Capture the cell that displays the provided text and extract its (X, Y) central coordinate. 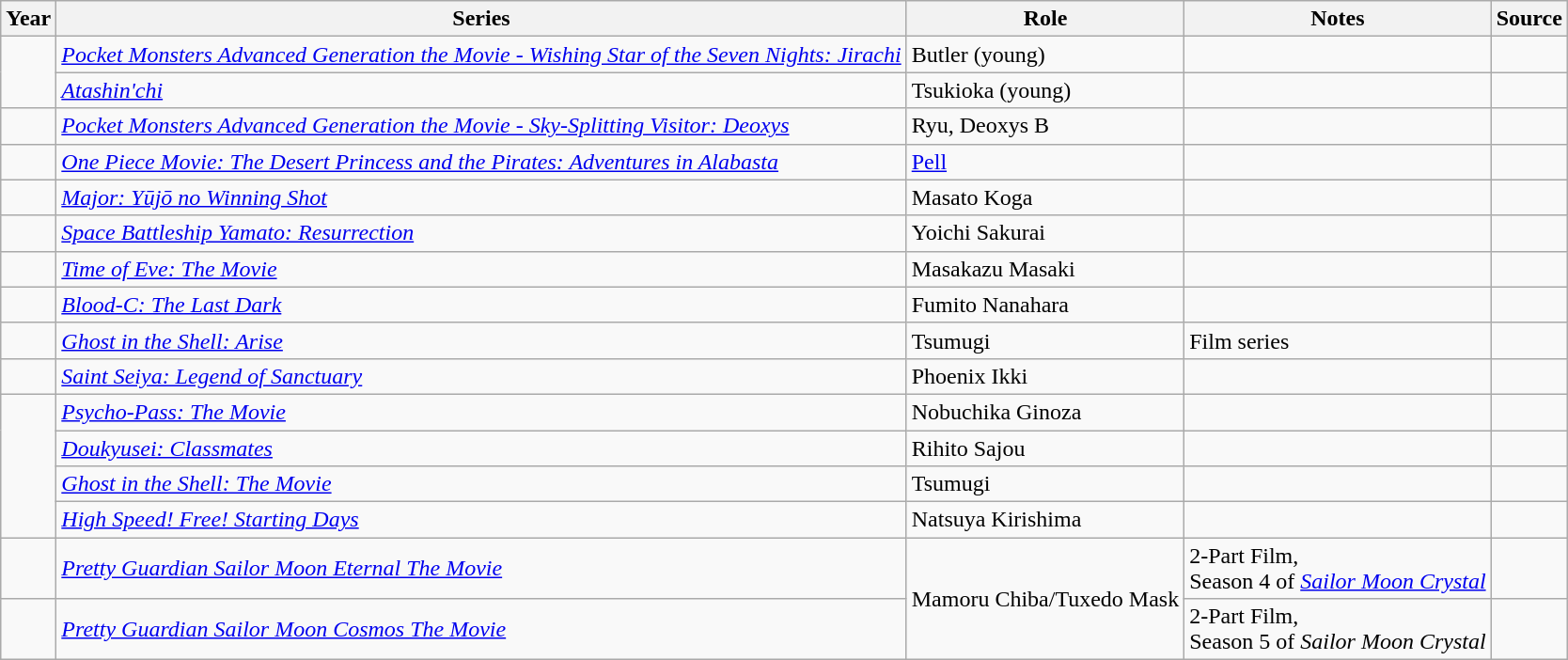
Major: Yūjō no Winning Shot (481, 197)
Butler (young) (1045, 55)
Masato Koga (1045, 197)
2-Part Film,Season 5 of Sailor Moon Crystal (1338, 630)
High Speed! Free! Starting Days (481, 520)
Space Battleship Yamato: Resurrection (481, 233)
Ryu, Deoxys B (1045, 126)
Psycho-Pass: The Movie (481, 412)
Rihito Sajou (1045, 448)
Notes (1338, 19)
Doukyusei: Classmates (481, 448)
2-Part Film,Season 4 of Sailor Moon Crystal (1338, 568)
Mamoru Chiba/Tuxedo Mask (1045, 599)
Phoenix Ikki (1045, 376)
Masakazu Masaki (1045, 269)
Fumito Nanahara (1045, 305)
Time of Eve: The Movie (481, 269)
Atashin'chi (481, 90)
One Piece Movie: The Desert Princess and the Pirates: Adventures in Alabasta (481, 162)
Film series (1338, 340)
Ghost in the Shell: The Movie (481, 484)
Year (28, 19)
Pocket Monsters Advanced Generation the Movie - Wishing Star of the Seven Nights: Jirachi (481, 55)
Source (1529, 19)
Ghost in the Shell: Arise (481, 340)
Pocket Monsters Advanced Generation the Movie - Sky-Splitting Visitor: Deoxys (481, 126)
Pretty Guardian Sailor Moon Eternal The Movie (481, 568)
Natsuya Kirishima (1045, 520)
Series (481, 19)
Role (1045, 19)
Yoichi Sakurai (1045, 233)
Pell (1045, 162)
Saint Seiya: Legend of Sanctuary (481, 376)
Nobuchika Ginoza (1045, 412)
Tsukioka (young) (1045, 90)
Pretty Guardian Sailor Moon Cosmos The Movie (481, 630)
Blood-C: The Last Dark (481, 305)
